Pinpoint the cell where the given text exists, returning its [X, Y] midpoint coordinate. 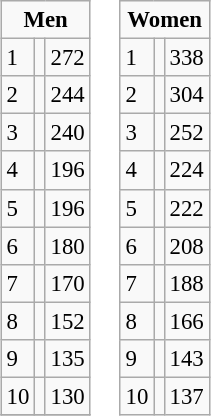
170 [68, 283]
Men [46, 20]
188 [186, 283]
244 [68, 95]
252 [186, 133]
272 [68, 58]
135 [68, 358]
166 [186, 321]
304 [186, 95]
224 [186, 170]
338 [186, 58]
137 [186, 396]
180 [68, 246]
130 [68, 396]
240 [68, 133]
222 [186, 208]
Women [164, 20]
143 [186, 358]
152 [68, 321]
208 [186, 246]
